From the cell containing the given text, extract its center point as [x, y] coordinate. 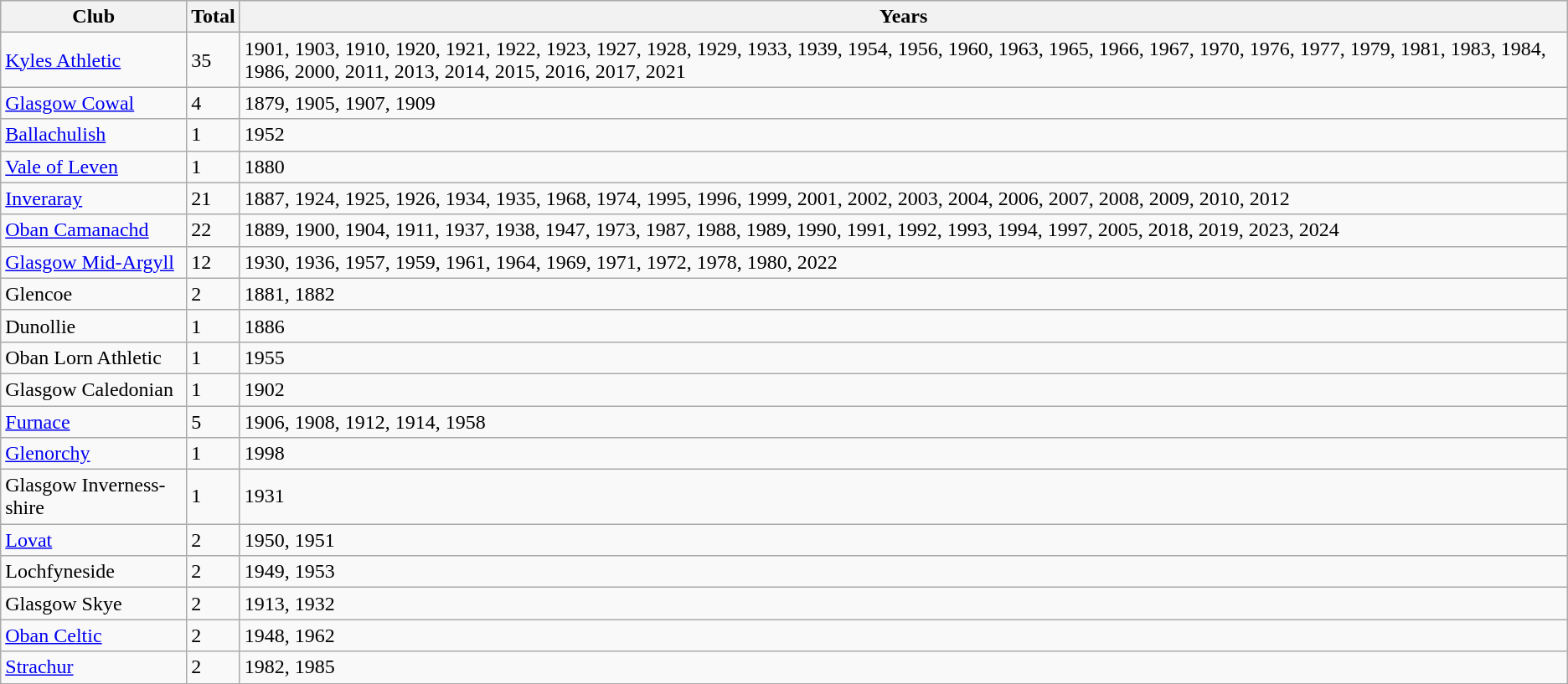
Glasgow Skye [94, 604]
22 [214, 230]
1881, 1882 [903, 294]
Glasgow Cowal [94, 103]
1902 [903, 389]
Oban Lorn Athletic [94, 357]
Strachur [94, 667]
1913, 1932 [903, 604]
Glenorchy [94, 454]
Lovat [94, 540]
Total [214, 17]
Vale of Leven [94, 167]
Oban Camanachd [94, 230]
35 [214, 60]
Club [94, 17]
1948, 1962 [903, 635]
1952 [903, 135]
12 [214, 262]
1889, 1900, 1904, 1911, 1937, 1938, 1947, 1973, 1987, 1988, 1989, 1990, 1991, 1992, 1993, 1994, 1997, 2005, 2018, 2019, 2023, 2024 [903, 230]
1930, 1936, 1957, 1959, 1961, 1964, 1969, 1971, 1972, 1978, 1980, 2022 [903, 262]
Years [903, 17]
1880 [903, 167]
1955 [903, 357]
1949, 1953 [903, 572]
1879, 1905, 1907, 1909 [903, 103]
21 [214, 198]
4 [214, 103]
1998 [903, 454]
Inveraray [94, 198]
Lochfyneside [94, 572]
1886 [903, 326]
5 [214, 421]
1950, 1951 [903, 540]
Oban Celtic [94, 635]
Kyles Athletic [94, 60]
1906, 1908, 1912, 1914, 1958 [903, 421]
1982, 1985 [903, 667]
Glasgow Mid-Argyll [94, 262]
1931 [903, 497]
Dunollie [94, 326]
Glencoe [94, 294]
1887, 1924, 1925, 1926, 1934, 1935, 1968, 1974, 1995, 1996, 1999, 2001, 2002, 2003, 2004, 2006, 2007, 2008, 2009, 2010, 2012 [903, 198]
Glasgow Caledonian [94, 389]
Glasgow Inverness-shire [94, 497]
Ballachulish [94, 135]
Furnace [94, 421]
